Provide the [x, y] coordinate of the cell's center where the given text is located.  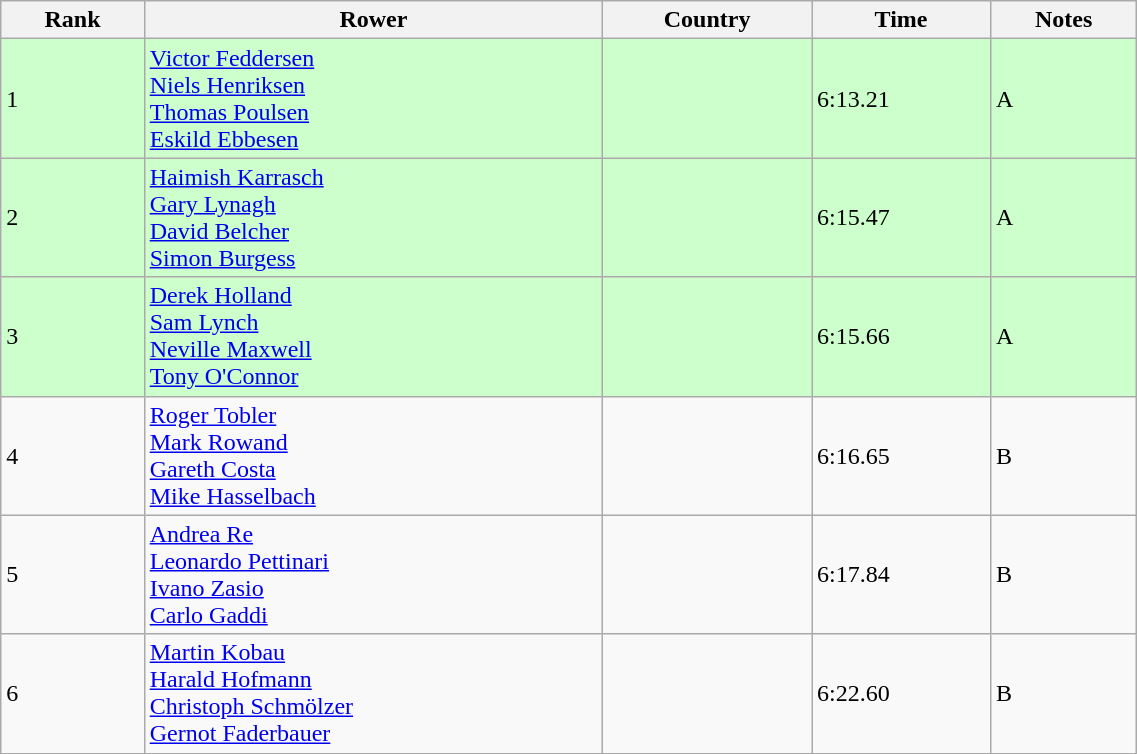
6:15.47 [902, 218]
6:16.65 [902, 456]
6:17.84 [902, 574]
Derek HollandSam LynchNeville MaxwellTony O'Connor [373, 336]
2 [72, 218]
1 [72, 98]
3 [72, 336]
Rank [72, 20]
Roger ToblerMark RowandGareth CostaMike Hasselbach [373, 456]
6:15.66 [902, 336]
Country [708, 20]
Notes [1064, 20]
Time [902, 20]
5 [72, 574]
4 [72, 456]
6 [72, 694]
Haimish KarraschGary LynaghDavid BelcherSimon Burgess [373, 218]
Martin KobauHarald HofmannChristoph SchmölzerGernot Faderbauer [373, 694]
Andrea ReLeonardo PettinariIvano ZasioCarlo Gaddi [373, 574]
6:13.21 [902, 98]
6:22.60 [902, 694]
Victor FeddersenNiels HenriksenThomas PoulsenEskild Ebbesen [373, 98]
Rower [373, 20]
